Output the (x, y) coordinate of the center of the cell containing the given text.  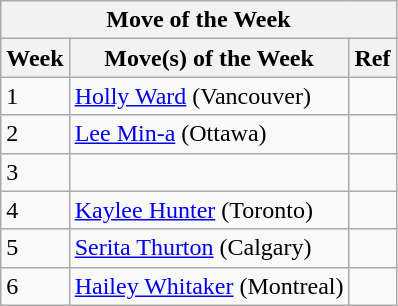
Lee Min-a (Ottawa) (209, 134)
2 (35, 134)
Serita Thurton (Calgary) (209, 248)
Ref (372, 58)
Move(s) of the Week (209, 58)
Holly Ward (Vancouver) (209, 96)
Week (35, 58)
3 (35, 172)
5 (35, 248)
6 (35, 286)
1 (35, 96)
Move of the Week (198, 20)
4 (35, 210)
Kaylee Hunter (Toronto) (209, 210)
Hailey Whitaker (Montreal) (209, 286)
